Return (x, y) of the center of cell containing provided text 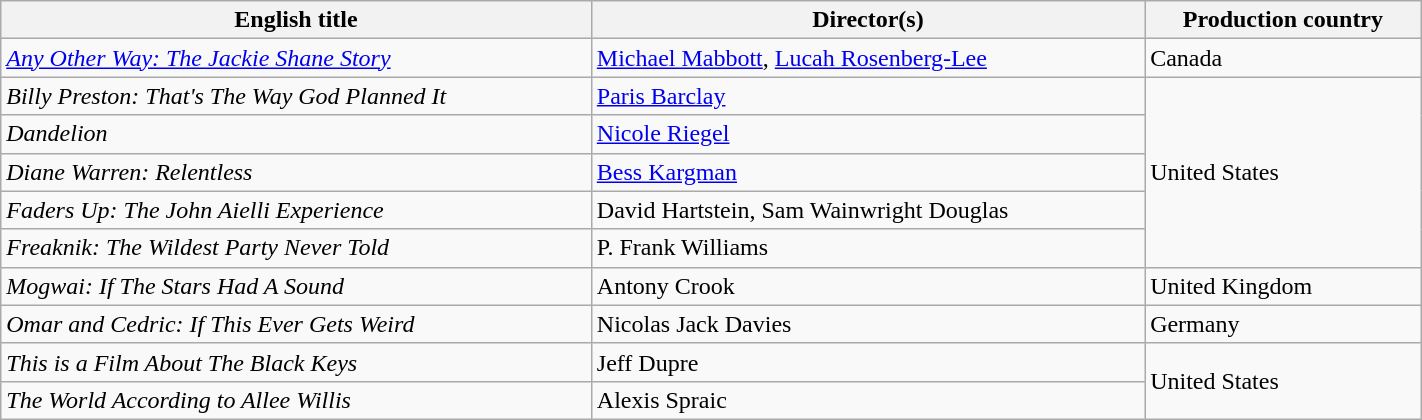
Antony Crook (868, 286)
Production country (1284, 20)
Bess Kargman (868, 172)
Germany (1284, 324)
Nicolas Jack Davies (868, 324)
Alexis Spraic (868, 400)
Canada (1284, 58)
Billy Preston: That's The Way God Planned It (296, 96)
Diane Warren: Relentless (296, 172)
This is a Film About The Black Keys (296, 362)
Director(s) (868, 20)
Faders Up: The John Aielli Experience (296, 210)
Dandelion (296, 134)
Any Other Way: The Jackie Shane Story (296, 58)
Freaknik: The Wildest Party Never Told (296, 248)
Omar and Cedric: If This Ever Gets Weird (296, 324)
Jeff Dupre (868, 362)
P. Frank Williams (868, 248)
Paris Barclay (868, 96)
United Kingdom (1284, 286)
English title (296, 20)
David Hartstein, Sam Wainwright Douglas (868, 210)
Nicole Riegel (868, 134)
The World According to Allee Willis (296, 400)
Mogwai: If The Stars Had A Sound (296, 286)
Michael Mabbott, Lucah Rosenberg-Lee (868, 58)
